Find where the given text appears and provide that cell's center as (X, Y) coordinate. 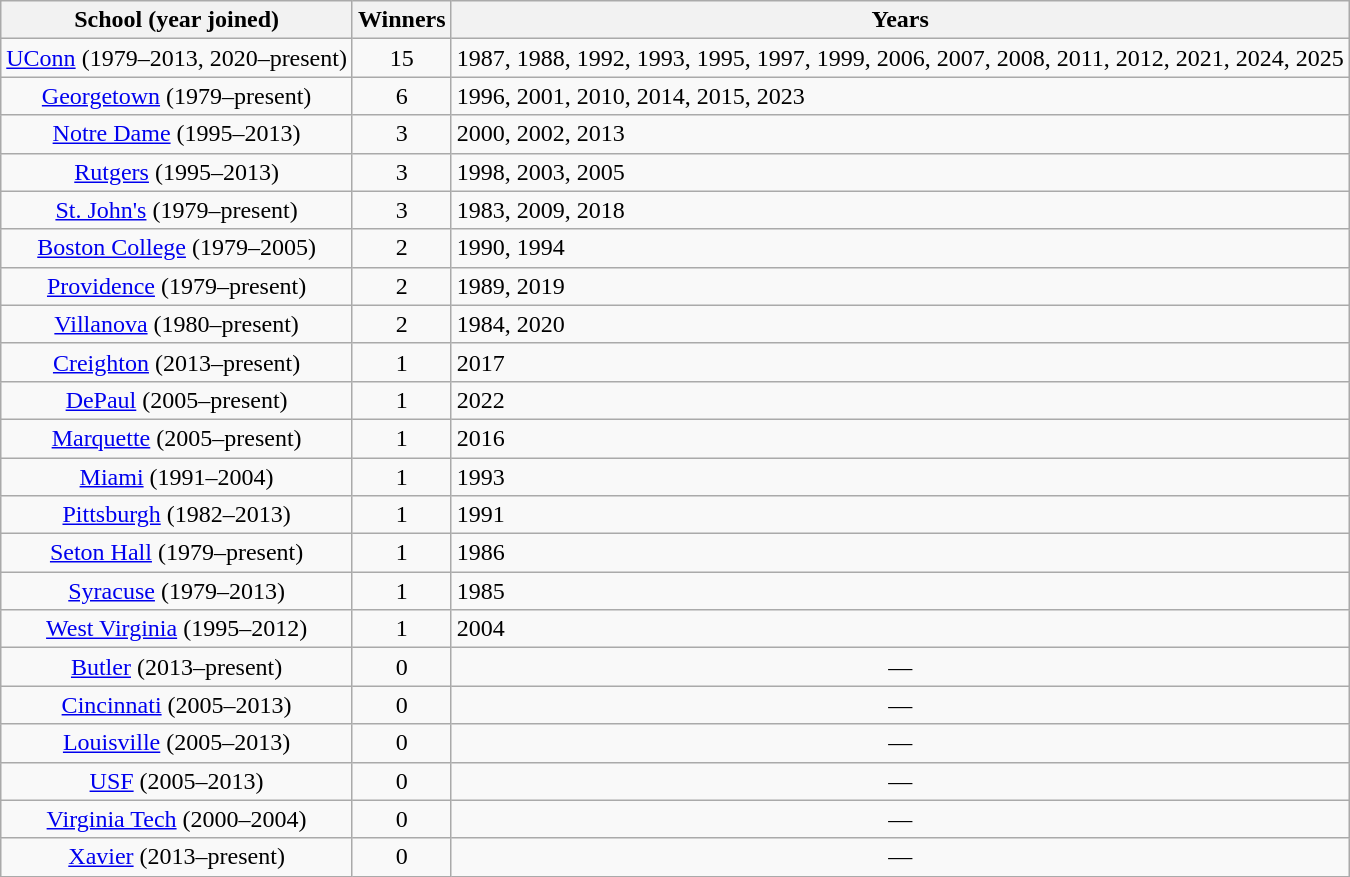
1990, 1994 (900, 248)
Years (900, 20)
Louisville (2005–2013) (177, 743)
School (year joined) (177, 20)
Virginia Tech (2000–2004) (177, 819)
Pittsburgh (1982–2013) (177, 515)
Boston College (1979–2005) (177, 248)
1984, 2020 (900, 324)
Xavier (2013–present) (177, 857)
Butler (2013–present) (177, 667)
Notre Dame (1995–2013) (177, 134)
1983, 2009, 2018 (900, 210)
1986 (900, 553)
Marquette (2005–present) (177, 438)
Seton Hall (1979–present) (177, 553)
Georgetown (1979–present) (177, 96)
DePaul (2005–present) (177, 400)
1987, 1988, 1992, 1993, 1995, 1997, 1999, 2006, 2007, 2008, 2011, 2012, 2021, 2024, 2025 (900, 58)
1991 (900, 515)
UConn (1979–2013, 2020–present) (177, 58)
1993 (900, 477)
1989, 2019 (900, 286)
1985 (900, 591)
1996, 2001, 2010, 2014, 2015, 2023 (900, 96)
2004 (900, 629)
Cincinnati (2005–2013) (177, 705)
Creighton (2013–present) (177, 362)
Miami (1991–2004) (177, 477)
St. John's (1979–present) (177, 210)
West Virginia (1995–2012) (177, 629)
Syracuse (1979–2013) (177, 591)
Villanova (1980–present) (177, 324)
USF (2005–2013) (177, 781)
2022 (900, 400)
2017 (900, 362)
1998, 2003, 2005 (900, 172)
6 (402, 96)
Rutgers (1995–2013) (177, 172)
2000, 2002, 2013 (900, 134)
Winners (402, 20)
Providence (1979–present) (177, 286)
15 (402, 58)
2016 (900, 438)
